Detect which cell encompasses the target text, then output its (x, y) center coordinate. 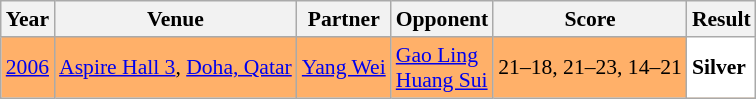
Venue (176, 19)
Score (590, 19)
Yang Wei (344, 68)
Aspire Hall 3, Doha, Qatar (176, 68)
Result (722, 19)
21–18, 21–23, 14–21 (590, 68)
2006 (28, 68)
Partner (344, 19)
Gao Ling Huang Sui (442, 68)
Silver (722, 68)
Year (28, 19)
Opponent (442, 19)
